Output the (x, y) coordinate of the center of the cell containing the given text.  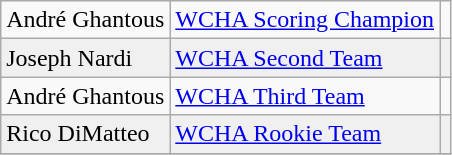
Joseph Nardi (86, 58)
WCHA Third Team (305, 96)
WCHA Rookie Team (305, 134)
Rico DiMatteo (86, 134)
WCHA Scoring Champion (305, 20)
WCHA Second Team (305, 58)
